Provide the (X, Y) coordinate of the cell's center where the given text is located.  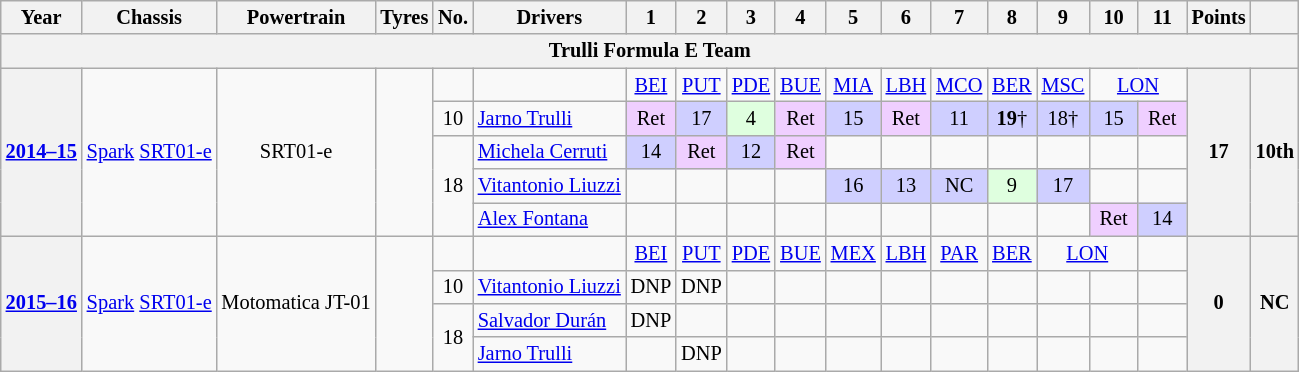
MSC (1064, 85)
Drivers (550, 17)
Salvador Durán (550, 320)
Motomatica JT-01 (296, 304)
PAR (959, 253)
Year (42, 17)
2015–16 (42, 304)
16 (854, 186)
2014–15 (42, 152)
No. (453, 17)
19† (1012, 118)
1 (651, 17)
Powertrain (296, 17)
MEX (854, 253)
Michela Cerruti (550, 152)
Tyres (405, 17)
10th (1275, 152)
SRT01-e (296, 152)
13 (906, 186)
12 (752, 152)
MCO (959, 85)
6 (906, 17)
0 (1219, 304)
18† (1064, 118)
Trulli Formula E Team (650, 51)
Points (1219, 17)
Chassis (150, 17)
7 (959, 17)
5 (854, 17)
8 (1012, 17)
MIA (854, 85)
Alex Fontana (550, 219)
2 (701, 17)
3 (752, 17)
